Output the (x, y) coordinate of the center of the cell containing the given text.  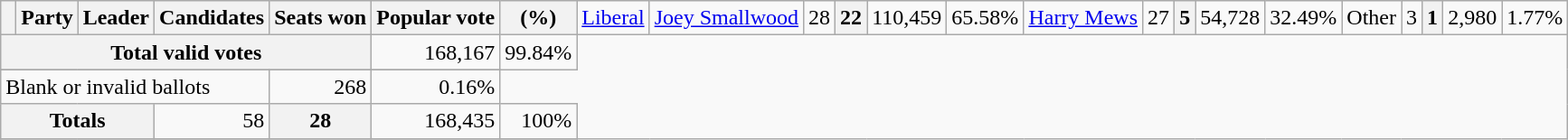
Candidates (212, 18)
Total valid votes (186, 52)
27 (1159, 18)
Seats won (320, 18)
32.49% (1304, 18)
22 (852, 18)
110,459 (907, 18)
Other (1372, 18)
5 (1185, 18)
99.84% (539, 52)
Party (47, 18)
Totals (78, 121)
Leader (116, 18)
2,980 (1472, 18)
Joey Smallwood (726, 18)
1.77% (1535, 18)
Popular vote (436, 18)
3 (1412, 18)
Liberal (613, 18)
54,728 (1230, 18)
Harry Mews (1083, 18)
0.16% (436, 87)
Blank or invalid ballots (136, 87)
1 (1432, 18)
65.58% (986, 18)
100% (539, 121)
(%) (539, 18)
58 (212, 121)
168,167 (436, 52)
268 (320, 87)
168,435 (436, 121)
